Identify which cell holds the provided text, then report its (X, Y) central coordinate. 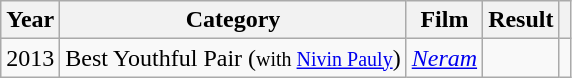
Result (521, 20)
Best Youthful Pair (with Nivin Pauly) (233, 58)
Year (30, 20)
Neram (444, 58)
Category (233, 20)
Film (444, 20)
2013 (30, 58)
